Determine the (X, Y) coordinate at the center of the cell enclosing the given text.  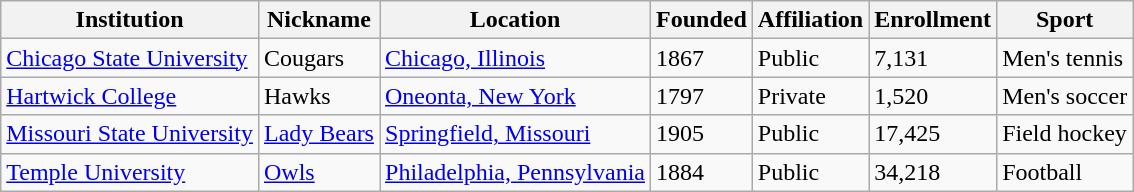
Private (810, 96)
Institution (130, 20)
Lady Bears (318, 134)
Location (516, 20)
1797 (702, 96)
Cougars (318, 58)
Philadelphia, Pennsylvania (516, 172)
Football (1065, 172)
Chicago, Illinois (516, 58)
Hawks (318, 96)
Oneonta, New York (516, 96)
Field hockey (1065, 134)
Temple University (130, 172)
Sport (1065, 20)
1,520 (933, 96)
Missouri State University (130, 134)
Springfield, Missouri (516, 134)
Chicago State University (130, 58)
1867 (702, 58)
Nickname (318, 20)
7,131 (933, 58)
Hartwick College (130, 96)
Affiliation (810, 20)
Enrollment (933, 20)
Owls (318, 172)
1884 (702, 172)
Men's soccer (1065, 96)
Founded (702, 20)
Men's tennis (1065, 58)
34,218 (933, 172)
17,425 (933, 134)
1905 (702, 134)
